Scan for the cell matching the given text and deliver its (X, Y) coordinate at center. 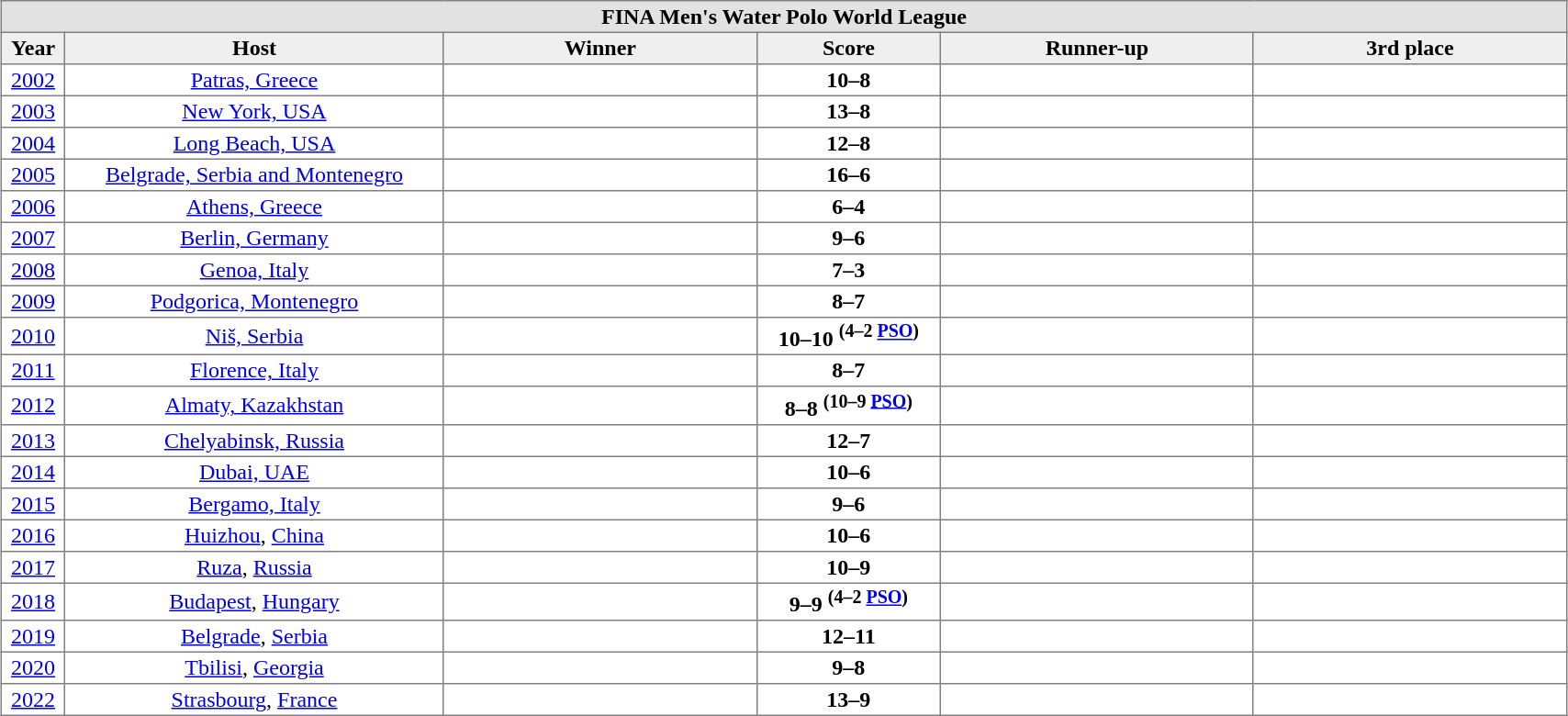
Chelyabinsk, Russia (255, 440)
2015 (33, 503)
12–11 (848, 636)
16–6 (848, 174)
2006 (33, 207)
2020 (33, 667)
Host (255, 48)
New York, USA (255, 111)
2005 (33, 174)
2010 (33, 336)
13–9 (848, 699)
Budapest, Hungary (255, 602)
2018 (33, 602)
Strasbourg, France (255, 699)
10–10 (4–2 PSO) (848, 336)
10–8 (848, 80)
Belgrade, Serbia (255, 636)
2004 (33, 143)
Tbilisi, Georgia (255, 667)
Runner-up (1096, 48)
6–4 (848, 207)
3rd place (1410, 48)
Patras, Greece (255, 80)
9–9 (4–2 PSO) (848, 602)
10–9 (848, 566)
13–8 (848, 111)
2009 (33, 301)
Belgrade, Serbia and Montenegro (255, 174)
2014 (33, 472)
Dubai, UAE (255, 472)
2007 (33, 238)
Year (33, 48)
2008 (33, 270)
2019 (33, 636)
12–7 (848, 440)
Almaty, Kazakhstan (255, 406)
FINA Men's Water Polo World League (784, 17)
Long Beach, USA (255, 143)
Genoa, Italy (255, 270)
2013 (33, 440)
8–8 (10–9 PSO) (848, 406)
2017 (33, 566)
9–8 (848, 667)
Athens, Greece (255, 207)
Huizhou, China (255, 535)
7–3 (848, 270)
2002 (33, 80)
Score (848, 48)
12–8 (848, 143)
Ruza, Russia (255, 566)
2022 (33, 699)
2003 (33, 111)
Winner (600, 48)
2016 (33, 535)
Podgorica, Montenegro (255, 301)
Florence, Italy (255, 371)
2012 (33, 406)
Bergamo, Italy (255, 503)
Niš, Serbia (255, 336)
2011 (33, 371)
Berlin, Germany (255, 238)
